Extract the [X, Y] coordinate from the center of the cell holding the provided text.  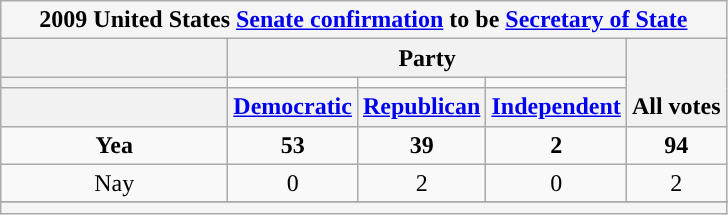
Democratic [293, 107]
Republican [421, 107]
Independent [556, 107]
94 [676, 145]
39 [421, 145]
Yea [114, 145]
53 [293, 145]
Nay [114, 183]
All votes [676, 82]
2009 United States Senate confirmation to be Secretary of State [364, 20]
Party [428, 58]
